Find where the given text appears and provide that cell's center as (X, Y) coordinate. 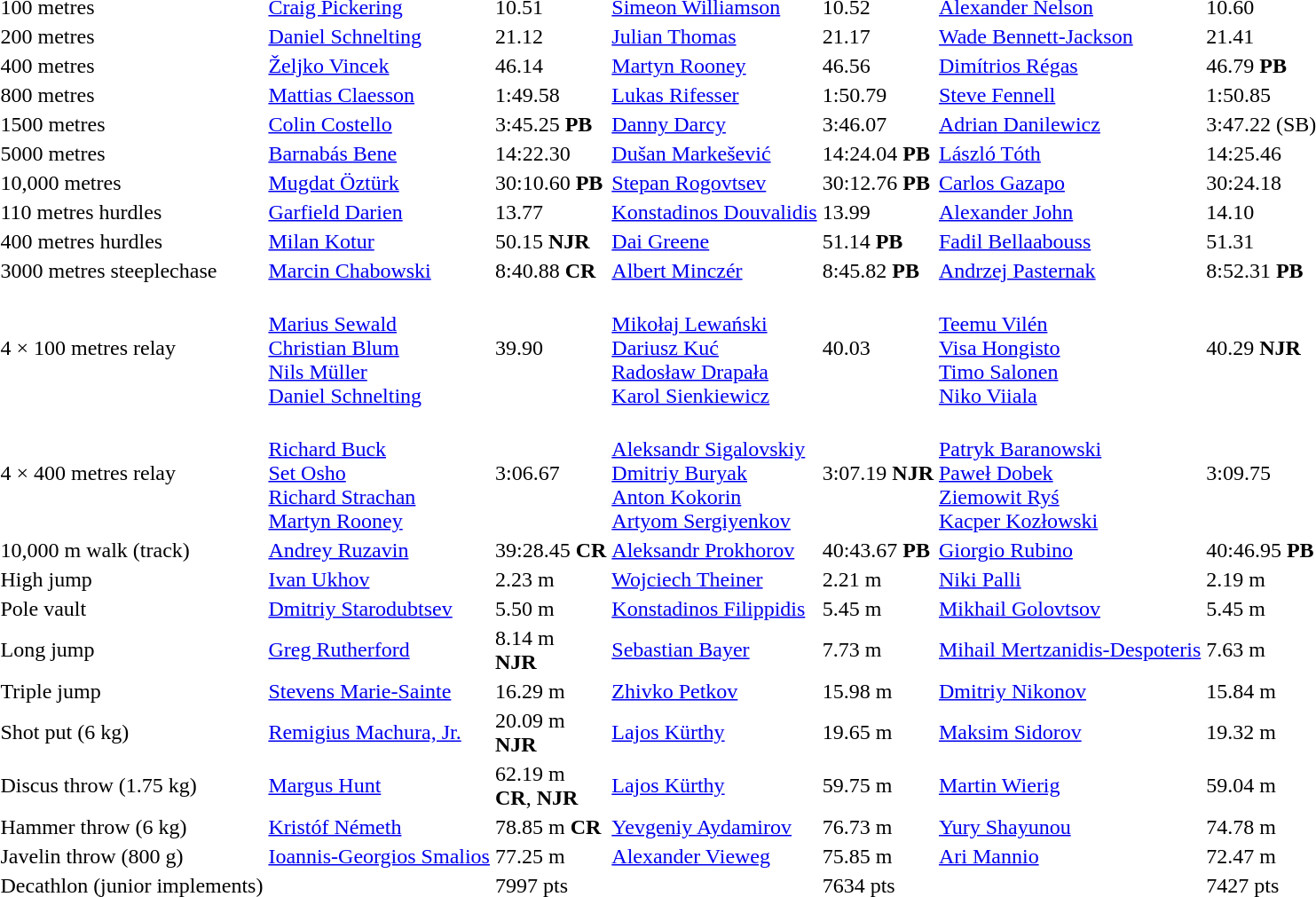
7.73 m (878, 649)
Stevens Marie-Sainte (380, 691)
51.14 PB (878, 241)
14:22.30 (550, 153)
Patryk BaranowskiPaweł DobekZiemowit RyśKacper Kozłowski (1069, 473)
2.23 m (550, 579)
Dai Greene (714, 241)
Kristóf Németh (380, 827)
50.15 NJR (550, 241)
Carlos Gazapo (1069, 183)
Danny Darcy (714, 124)
13.99 (878, 212)
Mattias Claesson (380, 95)
Maksim Sidorov (1069, 733)
40:43.67 PB (878, 550)
Ari Mannio (1069, 856)
Milan Kotur (380, 241)
15.98 m (878, 691)
Yury Shayunou (1069, 827)
Alexander Vieweg (714, 856)
Martin Wierig (1069, 786)
Greg Rutherford (380, 649)
77.25 m (550, 856)
13.77 (550, 212)
Yevgeniy Aydamirov (714, 827)
Julian Thomas (714, 36)
Steve Fennell (1069, 95)
19.65 m (878, 733)
Ivan Ukhov (380, 579)
Alexander John (1069, 212)
Dmitriy Nikonov (1069, 691)
20.09 mNJR (550, 733)
Niki Palli (1069, 579)
Wade Bennett-Jackson (1069, 36)
Albert Minczér (714, 271)
Dušan Markešević (714, 153)
3:46.07 (878, 124)
30:10.60 PB (550, 183)
16.29 m (550, 691)
8.14 mNJR (550, 649)
Lukas Rifesser (714, 95)
21.12 (550, 36)
Aleksandr Prokhorov (714, 550)
Garfield Darien (380, 212)
Wojciech Theiner (714, 579)
Dmitriy Starodubtsev (380, 609)
Andrey Ruzavin (380, 550)
59.75 m (878, 786)
5.45 m (878, 609)
Martyn Rooney (714, 66)
Richard BuckSet OshoRichard StrachanMartyn Rooney (380, 473)
Željko Vincek (380, 66)
Fadil Bellaabouss (1069, 241)
8:40.88 CR (550, 271)
Ioannis-Georgios Smalios (380, 856)
Zhivko Petkov (714, 691)
39:28.45 CR (550, 550)
40.03 (878, 348)
Mihail Mertzanidis-Despoteris (1069, 649)
46.56 (878, 66)
Marcin Chabowski (380, 271)
5.50 m (550, 609)
1:49.58 (550, 95)
75.85 m (878, 856)
76.73 m (878, 827)
46.14 (550, 66)
Colin Costello (380, 124)
78.85 m CR (550, 827)
8:45.82 PB (878, 271)
Margus Hunt (380, 786)
Mikołaj LewańskiDariusz KućRadosław DrapałaKarol Sienkiewicz (714, 348)
3:45.25 PB (550, 124)
Konstadinos Filippidis (714, 609)
3:06.67 (550, 473)
2.21 m (878, 579)
Sebastian Bayer (714, 649)
László Tóth (1069, 153)
Adrian Danilewicz (1069, 124)
30:12.76 PB (878, 183)
Barnabás Bene (380, 153)
Konstadinos Douvalidis (714, 212)
Aleksandr SigalovskiyDmitriy BuryakAnton KokorinArtyom Sergiyenkov (714, 473)
Stepan Rogovtsev (714, 183)
21.17 (878, 36)
3:07.19 NJR (878, 473)
Andrzej Pasternak (1069, 271)
39.90 (550, 348)
Dimítrios Régas (1069, 66)
Remigius Machura, Jr. (380, 733)
1:50.79 (878, 95)
Giorgio Rubino (1069, 550)
Mugdat Öztürk (380, 183)
Teemu VilénVisa HongistoTimo SalonenNiko Viiala (1069, 348)
Daniel Schnelting (380, 36)
62.19 mCR, NJR (550, 786)
14:24.04 PB (878, 153)
Mikhail Golovtsov (1069, 609)
Marius SewaldChristian BlumNils MüllerDaniel Schnelting (380, 348)
